Identify which cell holds the provided text, then report its (X, Y) central coordinate. 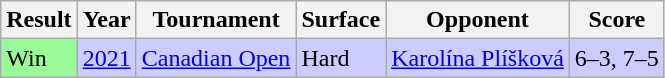
Surface (341, 20)
Result (39, 20)
Hard (341, 58)
Win (39, 58)
Year (106, 20)
Canadian Open (216, 58)
6–3, 7–5 (616, 58)
2021 (106, 58)
Opponent (478, 20)
Score (616, 20)
Karolína Plíšková (478, 58)
Tournament (216, 20)
